Detect which cell encompasses the target text, then output its [X, Y] center coordinate. 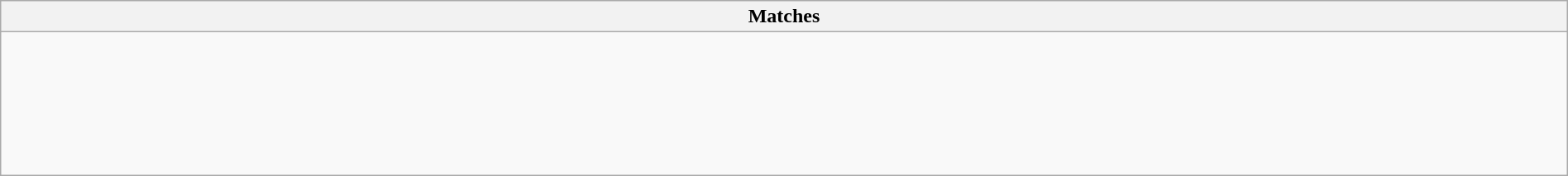
Matches [784, 17]
